Search for the cell housing the specified text and yield its (X, Y) center coordinate. 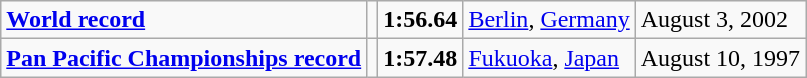
1:57.48 (420, 58)
Berlin, Germany (549, 20)
Fukuoka, Japan (549, 58)
Pan Pacific Championships record (184, 58)
August 10, 1997 (720, 58)
1:56.64 (420, 20)
August 3, 2002 (720, 20)
World record (184, 20)
